Determine the [x, y] coordinate at the center of the cell enclosing the given text.  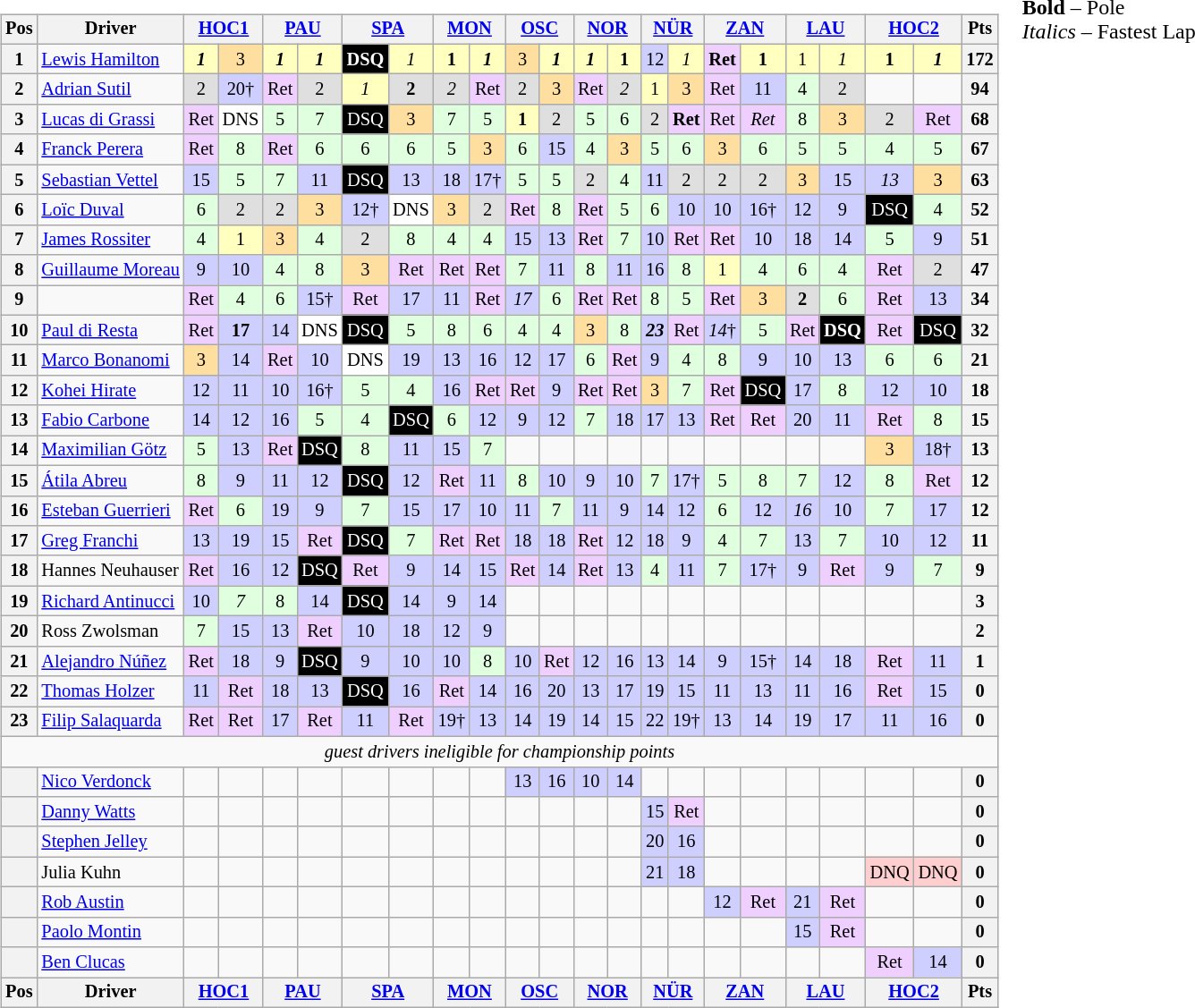
Kohei Hirate [110, 391]
Stephen Jelley [110, 842]
Fabio Carbone [110, 420]
Rob Austin [110, 902]
Alejandro Núñez [110, 661]
51 [979, 240]
172 [979, 59]
63 [979, 180]
Paolo Montin [110, 932]
Richard Antinucci [110, 601]
52 [979, 210]
Sebastian Vettel [110, 180]
68 [979, 120]
Julia Kuhn [110, 872]
67 [979, 149]
James Rossiter [110, 240]
Lucas di Grassi [110, 120]
Guillaume Moreau [110, 270]
34 [979, 301]
47 [979, 270]
Lewis Hamilton [110, 59]
Greg Franchi [110, 541]
Adrian Sutil [110, 89]
18† [938, 451]
Ross Zwolsman [110, 631]
20† [241, 89]
Nico Verdonck [110, 782]
Marco Bonanomi [110, 360]
32 [979, 330]
Loïc Duval [110, 210]
Filip Salaquarda [110, 722]
Danny Watts [110, 812]
14† [722, 330]
Ben Clucas [110, 962]
Esteban Guerrieri [110, 511]
Franck Perera [110, 149]
Hannes Neuhauser [110, 571]
guest drivers ineligible for championship points [499, 751]
Paul di Resta [110, 330]
Átila Abreu [110, 480]
Thomas Holzer [110, 691]
12† [366, 210]
94 [979, 89]
Maximilian Götz [110, 451]
